Find where the given text appears and provide that cell's center as [x, y] coordinate. 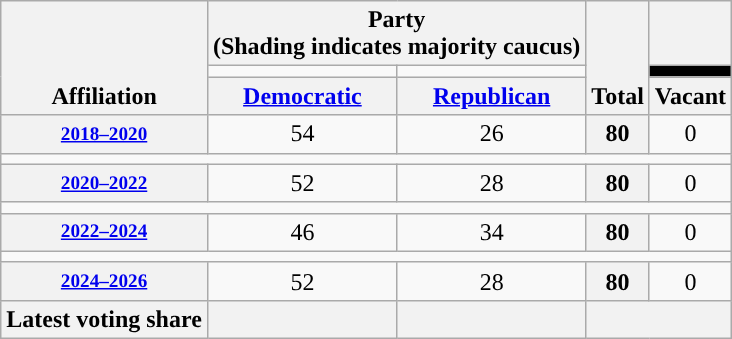
Latest voting share [104, 319]
Vacant [690, 96]
Party (Shading indicates majority caucus) [396, 34]
2018–2020 [104, 134]
2020–2022 [104, 183]
Affiliation [104, 58]
2022–2024 [104, 232]
26 [491, 134]
Total [618, 58]
Republican [491, 96]
2024–2026 [104, 281]
54 [302, 134]
46 [302, 232]
Democratic [302, 96]
34 [491, 232]
